Return the [x, y] coordinate for the center point of the cell that contains the specified text.  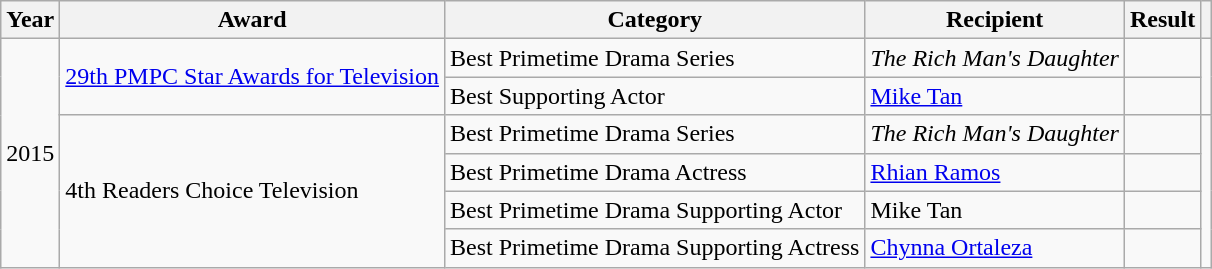
Best Primetime Drama Actress [655, 172]
2015 [30, 153]
Result [1162, 20]
29th PMPC Star Awards for Television [252, 77]
Chynna Ortaleza [995, 248]
Best Primetime Drama Supporting Actor [655, 210]
Rhian Ramos [995, 172]
Best Supporting Actor [655, 96]
Best Primetime Drama Supporting Actress [655, 248]
Recipient [995, 20]
Category [655, 20]
Year [30, 20]
4th Readers Choice Television [252, 191]
Award [252, 20]
